Determine the (x, y) coordinate at the center of the cell enclosing the given text.  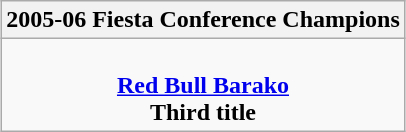
2005-06 Fiesta Conference Champions (204, 20)
Red Bull Barako Third title (204, 85)
